Determine the (X, Y) coordinate at the center of the cell enclosing the given text.  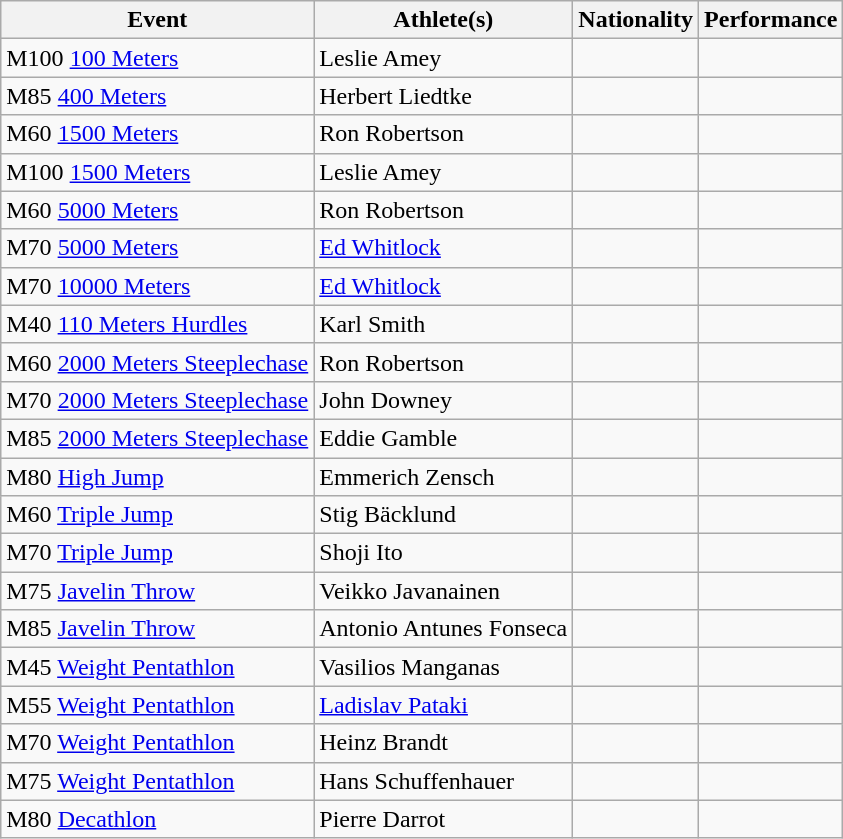
Vasilios Manganas (444, 667)
M70 2000 Meters Steeplechase (158, 400)
M70 5000 Meters (158, 248)
M40 110 Meters Hurdles (158, 324)
M75 Weight Pentathlon (158, 781)
M55 Weight Pentathlon (158, 705)
Herbert Liedtke (444, 96)
M60 Triple Jump (158, 515)
Event (158, 20)
M80 Decathlon (158, 819)
M70 10000 Meters (158, 286)
Antonio Antunes Fonseca (444, 629)
M85 2000 Meters Steeplechase (158, 438)
M60 5000 Meters (158, 210)
M85 400 Meters (158, 96)
M100 1500 Meters (158, 172)
M70 Triple Jump (158, 553)
M75 Javelin Throw (158, 591)
Emmerich Zensch (444, 477)
Hans Schuffenhauer (444, 781)
M70 Weight Pentathlon (158, 743)
Eddie Gamble (444, 438)
Veikko Javanainen (444, 591)
Stig Bäcklund (444, 515)
Heinz Brandt (444, 743)
Ladislav Pataki (444, 705)
Athlete(s) (444, 20)
M100 100 Meters (158, 58)
M60 2000 Meters Steeplechase (158, 362)
M85 Javelin Throw (158, 629)
John Downey (444, 400)
Shoji Ito (444, 553)
Karl Smith (444, 324)
Nationality (636, 20)
M60 1500 Meters (158, 134)
Pierre Darrot (444, 819)
M80 High Jump (158, 477)
M45 Weight Pentathlon (158, 667)
Performance (771, 20)
